Return (X, Y) of the center of cell containing provided text 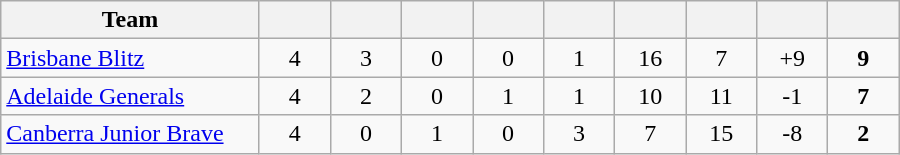
11 (722, 96)
15 (722, 134)
16 (650, 58)
+9 (792, 58)
Brisbane Blitz (130, 58)
Canberra Junior Brave (130, 134)
10 (650, 96)
-8 (792, 134)
-1 (792, 96)
Team (130, 20)
9 (864, 58)
Adelaide Generals (130, 96)
